Locate the cell with the specified text and output its (X, Y) center coordinate. 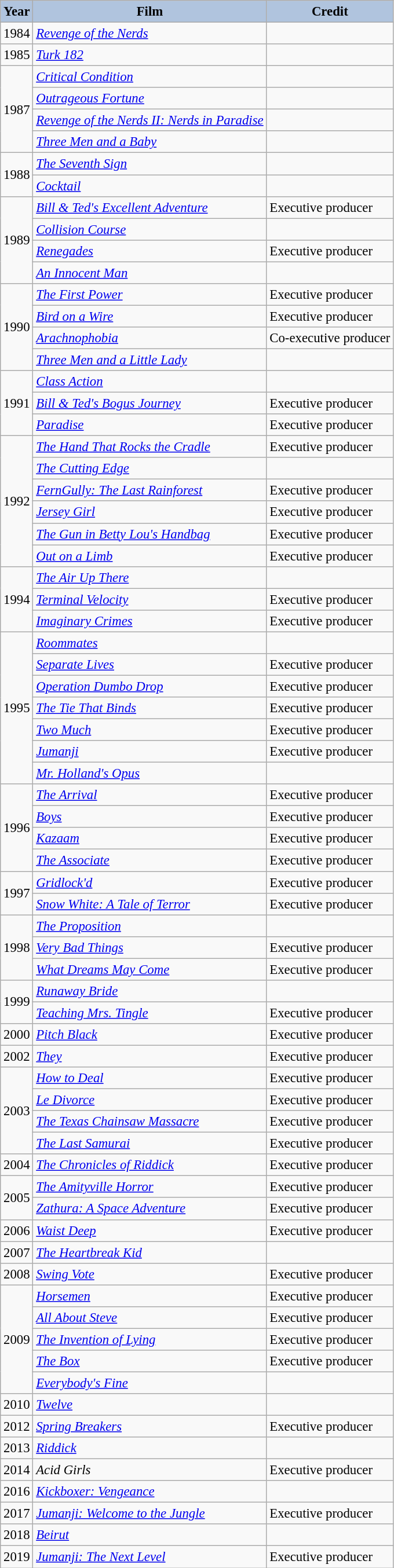
Separate Lives (149, 665)
Imaginary Crimes (149, 621)
The Air Up There (149, 577)
The Invention of Lying (149, 1339)
Riddick (149, 1448)
Paradise (149, 425)
Jersey Girl (149, 512)
Renegades (149, 251)
Roommates (149, 643)
Runaway Bride (149, 991)
Bill & Ted's Bogus Journey (149, 404)
The Associate (149, 860)
2007 (17, 1252)
Mr. Holland's Opus (149, 774)
Twelve (149, 1405)
Operation Dumbo Drop (149, 686)
The Chronicles of Riddick (149, 1165)
1989 (17, 240)
Year (17, 12)
Outrageous Fortune (149, 98)
Jumanji: The Next Level (149, 1557)
The Last Samurai (149, 1144)
Waist Deep (149, 1230)
1990 (17, 327)
2000 (17, 1035)
1988 (17, 175)
Revenge of the Nerds II: Nerds in Paradise (149, 120)
Spring Breakers (149, 1427)
Very Bad Things (149, 947)
2008 (17, 1274)
Pitch Black (149, 1035)
Collision Course (149, 229)
The Tie That Binds (149, 708)
The Box (149, 1361)
The Hand That Rocks the Cradle (149, 447)
Two Much (149, 730)
1987 (17, 109)
Swing Vote (149, 1274)
All About Steve (149, 1318)
2017 (17, 1514)
How to Deal (149, 1078)
1999 (17, 1002)
2016 (17, 1492)
The Texas Chainsaw Massacre (149, 1122)
FernGully: The Last Rainforest (149, 490)
2009 (17, 1339)
Gridlock'd (149, 882)
The Heartbreak Kid (149, 1252)
1995 (17, 708)
Jumanji (149, 752)
2014 (17, 1470)
Credit (330, 12)
Three Men and a Little Lady (149, 360)
Le Divorce (149, 1100)
The Amityville Horror (149, 1187)
The Proposition (149, 926)
Film (149, 12)
The Gun in Betty Lou's Handbag (149, 534)
Critical Condition (149, 77)
Boys (149, 817)
1992 (17, 501)
The Cutting Edge (149, 468)
Arachnophobia (149, 338)
Everybody's Fine (149, 1383)
Horsemen (149, 1296)
2005 (17, 1197)
Three Men and a Baby (149, 142)
1991 (17, 403)
Bill & Ted's Excellent Adventure (149, 207)
Co-executive producer (330, 338)
1996 (17, 827)
2003 (17, 1111)
Bird on a Wire (149, 316)
1998 (17, 947)
Terminal Velocity (149, 599)
Jumanji: Welcome to the Jungle (149, 1514)
An Innocent Man (149, 273)
The Arrival (149, 795)
What Dreams May Come (149, 969)
2010 (17, 1405)
Snow White: A Tale of Terror (149, 904)
Acid Girls (149, 1470)
2004 (17, 1165)
Kazaam (149, 839)
The First Power (149, 295)
2002 (17, 1056)
2019 (17, 1557)
2012 (17, 1427)
They (149, 1056)
1985 (17, 55)
1994 (17, 599)
Cocktail (149, 186)
The Seventh Sign (149, 164)
Class Action (149, 382)
Out on a Limb (149, 556)
1984 (17, 34)
Turk 182 (149, 55)
2006 (17, 1230)
Kickboxer: Vengeance (149, 1492)
Revenge of the Nerds (149, 34)
1997 (17, 893)
2013 (17, 1448)
2018 (17, 1535)
Zathura: A Space Adventure (149, 1209)
Teaching Mrs. Tingle (149, 1013)
Beirut (149, 1535)
